Output the (X, Y) coordinate of the center of the cell containing the given text.  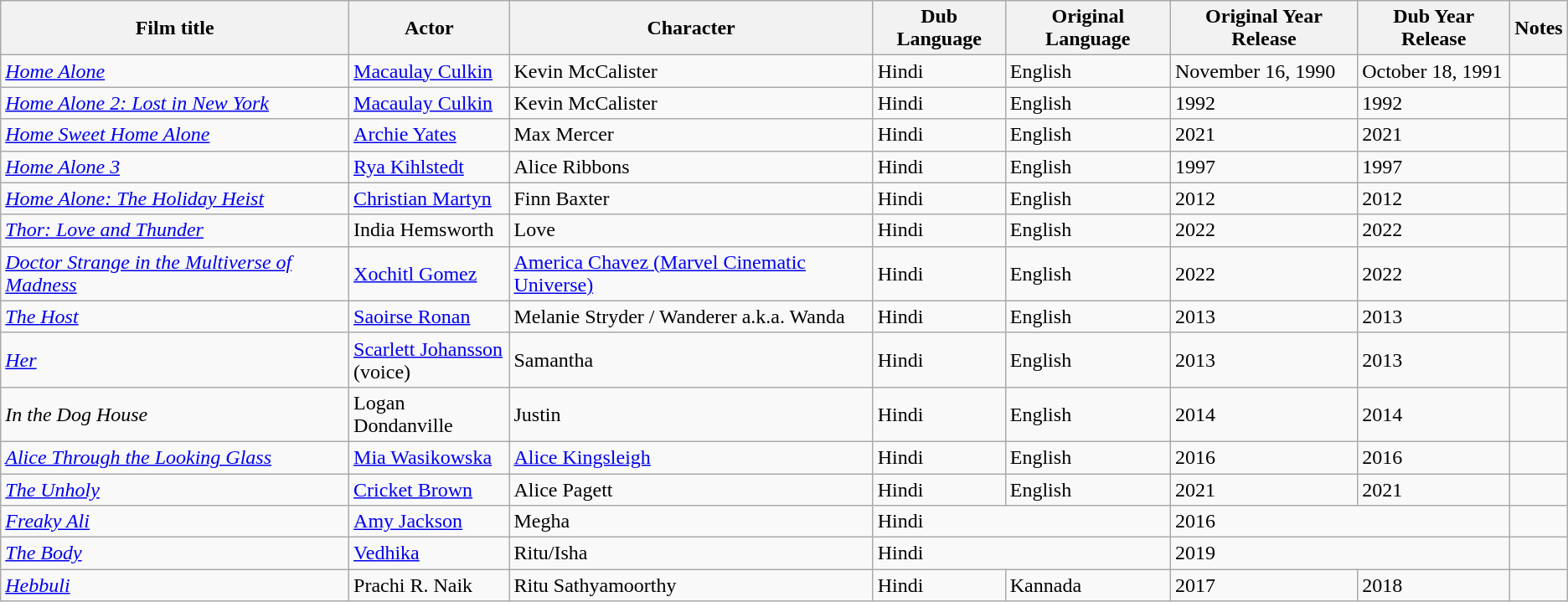
Saoirse Ronan (429, 316)
Ritu/Isha (691, 553)
Home Sweet Home Alone (175, 135)
India Hemsworth (429, 230)
Mia Wasikowska (429, 457)
Vedhika (429, 553)
Original Year Release (1263, 28)
Home Alone 3 (175, 167)
Finn Baxter (691, 198)
Dub Language (939, 28)
Home Alone: The Holiday Heist (175, 198)
Archie Yates (429, 135)
Samantha (691, 360)
Cricket Brown (429, 490)
Prachi R. Naik (429, 585)
Notes (1539, 28)
Melanie Stryder / Wanderer a.k.a. Wanda (691, 316)
2018 (1434, 585)
Character (691, 28)
Home Alone 2: Lost in New York (175, 103)
Megha (691, 522)
Xochitl Gomez (429, 273)
October 18, 1991 (1434, 71)
Love (691, 230)
Logan Dondanville (429, 414)
Amy Jackson (429, 522)
Ritu Sathyamoorthy (691, 585)
Her (175, 360)
Kannada (1087, 585)
Rya Kihlstedt (429, 167)
Alice Through the Looking Glass (175, 457)
Doctor Strange in the Multiverse of Madness (175, 273)
Dub Year Release (1434, 28)
Alice Ribbons (691, 167)
The Unholy (175, 490)
2019 (1340, 553)
Alice Kingsleigh (691, 457)
2017 (1263, 585)
Scarlett Johansson(voice) (429, 360)
The Host (175, 316)
Thor: Love and Thunder (175, 230)
The Body (175, 553)
Hebbuli (175, 585)
November 16, 1990 (1263, 71)
Justin (691, 414)
Home Alone (175, 71)
Alice Pagett (691, 490)
Actor (429, 28)
Original Language (1087, 28)
Christian Martyn (429, 198)
Film title (175, 28)
In the Dog House (175, 414)
America Chavez (Marvel Cinematic Universe) (691, 273)
Max Mercer (691, 135)
Freaky Ali (175, 522)
